Pinpoint the cell where the given text exists, returning its (X, Y) midpoint coordinate. 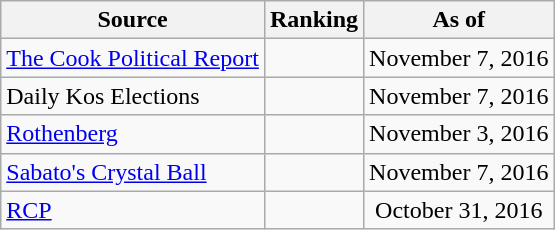
Daily Kos Elections (133, 96)
The Cook Political Report (133, 58)
October 31, 2016 (459, 210)
RCP (133, 210)
Ranking (314, 20)
Rothenberg (133, 134)
Sabato's Crystal Ball (133, 172)
As of (459, 20)
November 3, 2016 (459, 134)
Source (133, 20)
